For the text-containing cell, return its midpoint in [x, y] coordinate format. 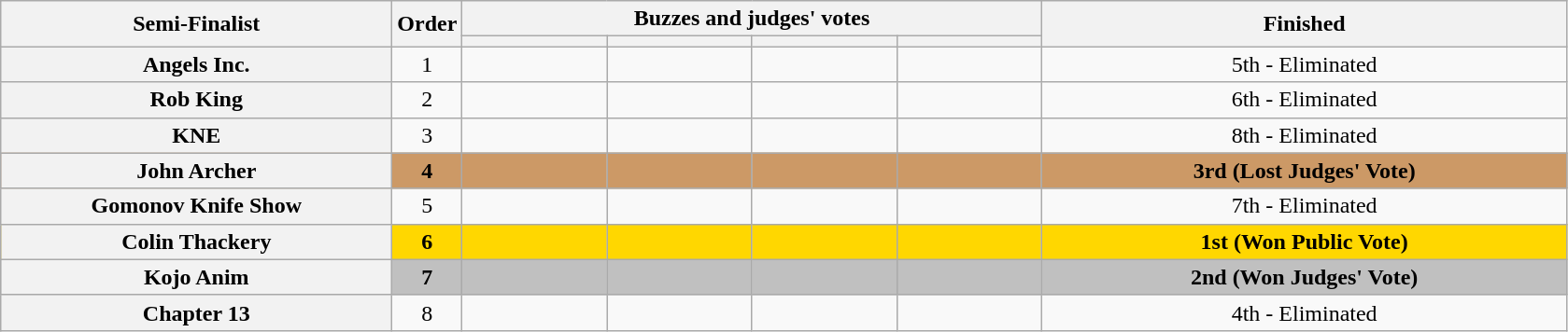
Gomonov Knife Show [196, 206]
John Archer [196, 171]
Colin Thackery [196, 242]
7 [428, 277]
Semi-Finalist [196, 24]
3rd (Lost Judges' Vote) [1304, 171]
Kojo Anim [196, 277]
2 [428, 100]
Order [428, 24]
Buzzes and judges' votes [752, 19]
3 [428, 135]
6th - Eliminated [1304, 100]
6 [428, 242]
5th - Eliminated [1304, 64]
1st (Won Public Vote) [1304, 242]
5 [428, 206]
7th - Eliminated [1304, 206]
KNE [196, 135]
4th - Eliminated [1304, 312]
Rob King [196, 100]
8 [428, 312]
8th - Eliminated [1304, 135]
1 [428, 64]
2nd (Won Judges' Vote) [1304, 277]
Finished [1304, 24]
Angels Inc. [196, 64]
Chapter 13 [196, 312]
4 [428, 171]
